Find where the given text appears and provide that cell's center as [x, y] coordinate. 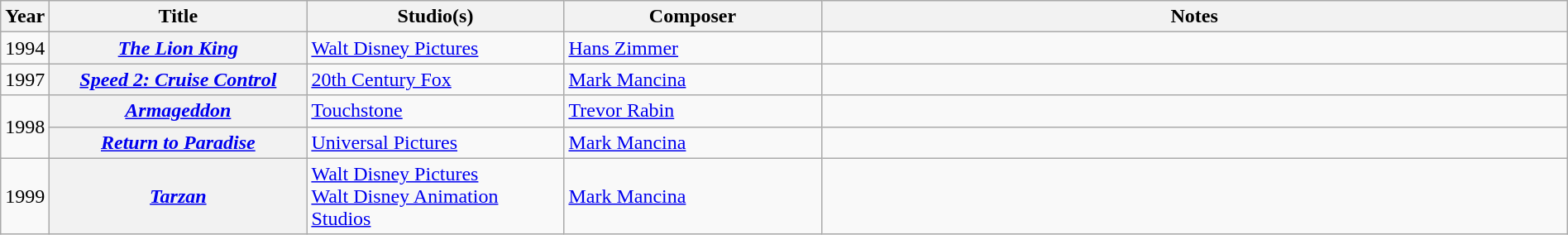
1999 [25, 196]
Tarzan [179, 196]
Notes [1194, 17]
Walt Disney PicturesWalt Disney Animation Studios [435, 196]
Universal Pictures [435, 142]
20th Century Fox [435, 79]
Studio(s) [435, 17]
1997 [25, 79]
Hans Zimmer [693, 48]
Title [179, 17]
Walt Disney Pictures [435, 48]
1994 [25, 48]
Speed 2: Cruise Control [179, 79]
Year [25, 17]
Return to Paradise [179, 142]
Trevor Rabin [693, 111]
Touchstone [435, 111]
The Lion King [179, 48]
1998 [25, 127]
Armageddon [179, 111]
Composer [693, 17]
